From the cell containing the given text, extract its center point as [X, Y] coordinate. 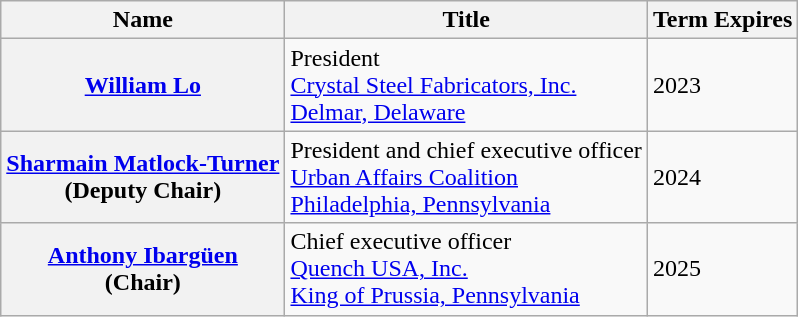
William Lo [143, 85]
Anthony Ibargüen(Chair) [143, 269]
Name [143, 20]
2023 [722, 85]
Term Expires [722, 20]
Chief executive officerQuench USA, Inc.King of Prussia, Pennsylvania [466, 269]
Title [466, 20]
Sharmain Matlock-Turner(Deputy Chair) [143, 177]
PresidentCrystal Steel Fabricators, Inc.Delmar, Delaware [466, 85]
President and chief executive officerUrban Affairs CoalitionPhiladelphia, Pennsylvania [466, 177]
2025 [722, 269]
2024 [722, 177]
